For the text-containing cell, return its midpoint in (x, y) coordinate format. 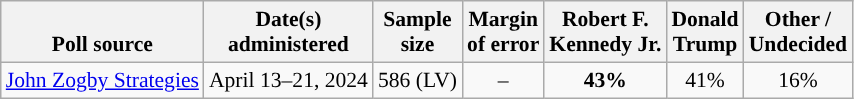
– (503, 80)
Samplesize (418, 32)
John Zogby Strategies (102, 80)
Other /Undecided (798, 32)
16% (798, 80)
586 (LV) (418, 80)
DonaldTrump (704, 32)
April 13–21, 2024 (288, 80)
Robert F.Kennedy Jr. (605, 32)
43% (605, 80)
41% (704, 80)
Marginof error (503, 32)
Date(s)administered (288, 32)
Poll source (102, 32)
